Determine the (x, y) coordinate at the center of the cell enclosing the given text.  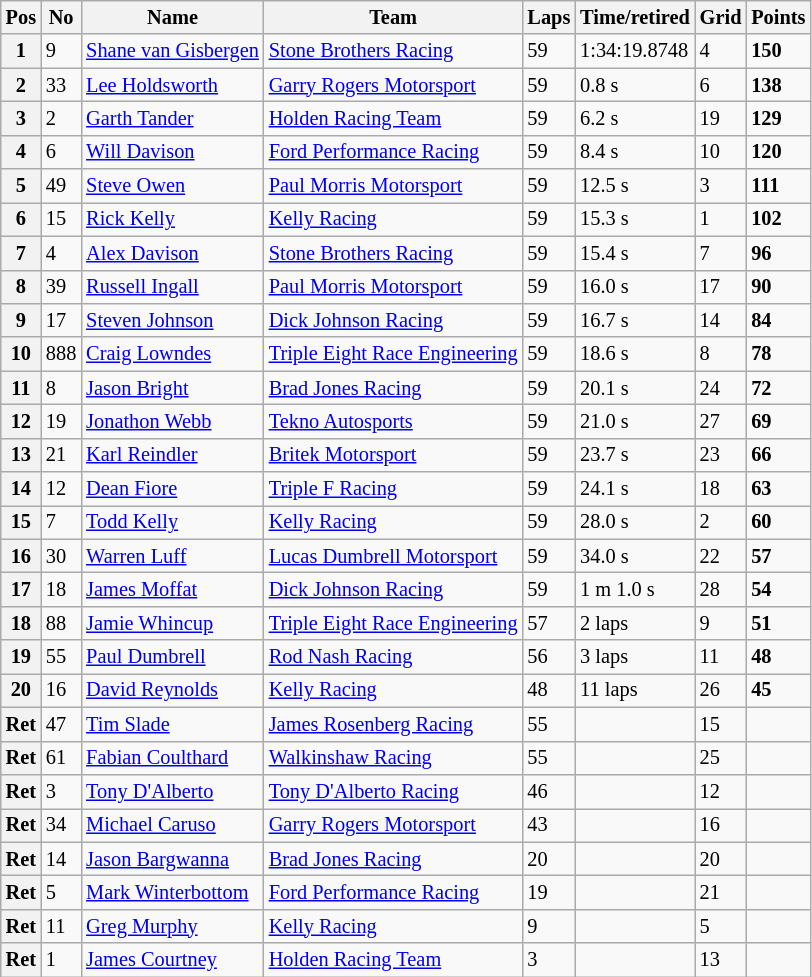
90 (778, 287)
66 (778, 455)
Team (394, 17)
63 (778, 489)
Will Davison (172, 152)
23 (721, 455)
22 (721, 556)
0.8 s (635, 85)
Russell Ingall (172, 287)
45 (778, 690)
James Moffat (172, 589)
Karl Reindler (172, 455)
Fabian Coulthard (172, 758)
1 m 1.0 s (635, 589)
James Rosenberg Racing (394, 724)
47 (61, 724)
129 (778, 118)
34.0 s (635, 556)
16.7 s (635, 320)
11 laps (635, 690)
Tony D'Alberto (172, 791)
23.7 s (635, 455)
Grid (721, 17)
54 (778, 589)
51 (778, 623)
Rick Kelly (172, 219)
6.2 s (635, 118)
61 (61, 758)
Jamie Whincup (172, 623)
Greg Murphy (172, 926)
Michael Caruso (172, 825)
Craig Lowndes (172, 354)
8.4 s (635, 152)
Mark Winterbottom (172, 892)
18.6 s (635, 354)
Tim Slade (172, 724)
28.0 s (635, 522)
96 (778, 253)
Laps (548, 17)
49 (61, 186)
Walkinshaw Racing (394, 758)
Shane van Gisbergen (172, 51)
69 (778, 421)
Jason Bargwanna (172, 859)
20.1 s (635, 388)
Britek Motorsport (394, 455)
28 (721, 589)
27 (721, 421)
16.0 s (635, 287)
Pos (21, 17)
Name (172, 17)
88 (61, 623)
138 (778, 85)
33 (61, 85)
25 (721, 758)
Tekno Autosports (394, 421)
Lee Holdsworth (172, 85)
Alex Davison (172, 253)
Time/retired (635, 17)
David Reynolds (172, 690)
Triple F Racing (394, 489)
888 (61, 354)
Garth Tander (172, 118)
Dean Fiore (172, 489)
1:34:19.8748 (635, 51)
21.0 s (635, 421)
Tony D'Alberto Racing (394, 791)
Steven Johnson (172, 320)
Warren Luff (172, 556)
84 (778, 320)
30 (61, 556)
24 (721, 388)
James Courtney (172, 960)
Lucas Dumbrell Motorsport (394, 556)
No (61, 17)
72 (778, 388)
Jason Bright (172, 388)
39 (61, 287)
60 (778, 522)
26 (721, 690)
2 laps (635, 623)
46 (548, 791)
150 (778, 51)
102 (778, 219)
Rod Nash Racing (394, 657)
15.3 s (635, 219)
12.5 s (635, 186)
Todd Kelly (172, 522)
Paul Dumbrell (172, 657)
56 (548, 657)
Points (778, 17)
15.4 s (635, 253)
3 laps (635, 657)
43 (548, 825)
34 (61, 825)
111 (778, 186)
120 (778, 152)
24.1 s (635, 489)
Jonathon Webb (172, 421)
78 (778, 354)
Steve Owen (172, 186)
